Scan for the cell matching the given text and deliver its (x, y) coordinate at center. 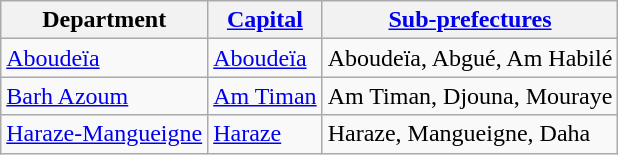
Aboudeïa, Abgué, Am Habilé (470, 58)
Haraze, Mangueigne, Daha (470, 134)
Am Timan (265, 96)
Sub-prefectures (470, 20)
Haraze-Mangueigne (104, 134)
Haraze (265, 134)
Department (104, 20)
Barh Azoum (104, 96)
Am Timan, Djouna, Mouraye (470, 96)
Capital (265, 20)
